Determine the [X, Y] coordinate at the center of the cell enclosing the given text.  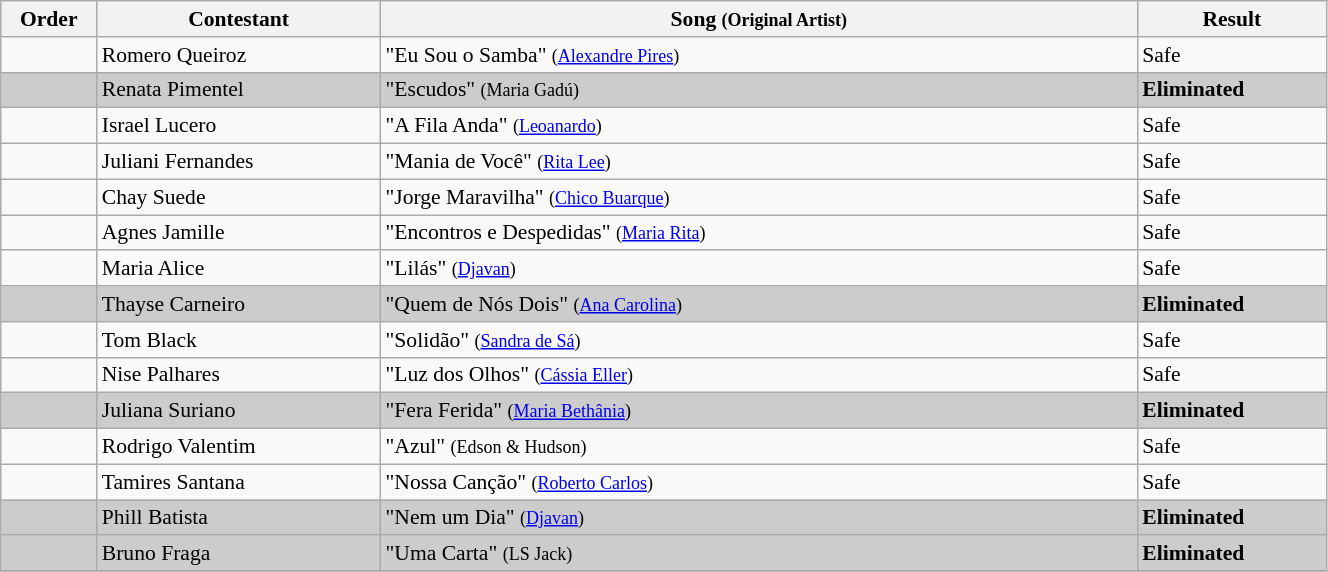
"Jorge Maravilha" (Chico Buarque) [758, 197]
"Nossa Canção" (Roberto Carlos) [758, 482]
Tamires Santana [239, 482]
Contestant [239, 19]
Rodrigo Valentim [239, 447]
Bruno Fraga [239, 554]
"Solidão" (Sandra de Sá) [758, 340]
"Azul" (Edson & Hudson) [758, 447]
"Fera Ferida" (Maria Bethânia) [758, 411]
"Mania de Você" (Rita Lee) [758, 162]
Phill Batista [239, 518]
"Uma Carta" (LS Jack) [758, 554]
"Escudos" (Maria Gadú) [758, 90]
"Eu Sou o Samba" (Alexandre Pires) [758, 55]
Song (Original Artist) [758, 19]
Juliana Suriano [239, 411]
Result [1232, 19]
Israel Lucero [239, 126]
Thayse Carneiro [239, 304]
Tom Black [239, 340]
Agnes Jamille [239, 233]
"Lilás" (Djavan) [758, 269]
"Quem de Nós Dois" (Ana Carolina) [758, 304]
"Nem um Dia" (Djavan) [758, 518]
Chay Suede [239, 197]
"Encontros e Despedidas" (Maria Rita) [758, 233]
Renata Pimentel [239, 90]
Order [49, 19]
Nise Palhares [239, 375]
Romero Queiroz [239, 55]
"A Fila Anda" (Leoanardo) [758, 126]
"Luz dos Olhos" (Cássia Eller) [758, 375]
Maria Alice [239, 269]
Juliani Fernandes [239, 162]
